Pinpoint the cell where the given text exists, returning its (X, Y) midpoint coordinate. 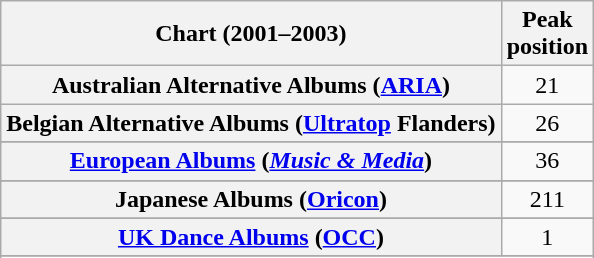
Peakposition (547, 34)
Chart (2001–2003) (251, 34)
21 (547, 85)
1 (547, 237)
26 (547, 123)
European Albums (Music & Media) (251, 161)
36 (547, 161)
Australian Alternative Albums (ARIA) (251, 85)
Japanese Albums (Oricon) (251, 199)
UK Dance Albums (OCC) (251, 237)
211 (547, 199)
Belgian Alternative Albums (Ultratop Flanders) (251, 123)
